Return the (X, Y) coordinate for the center point of the cell that contains the specified text.  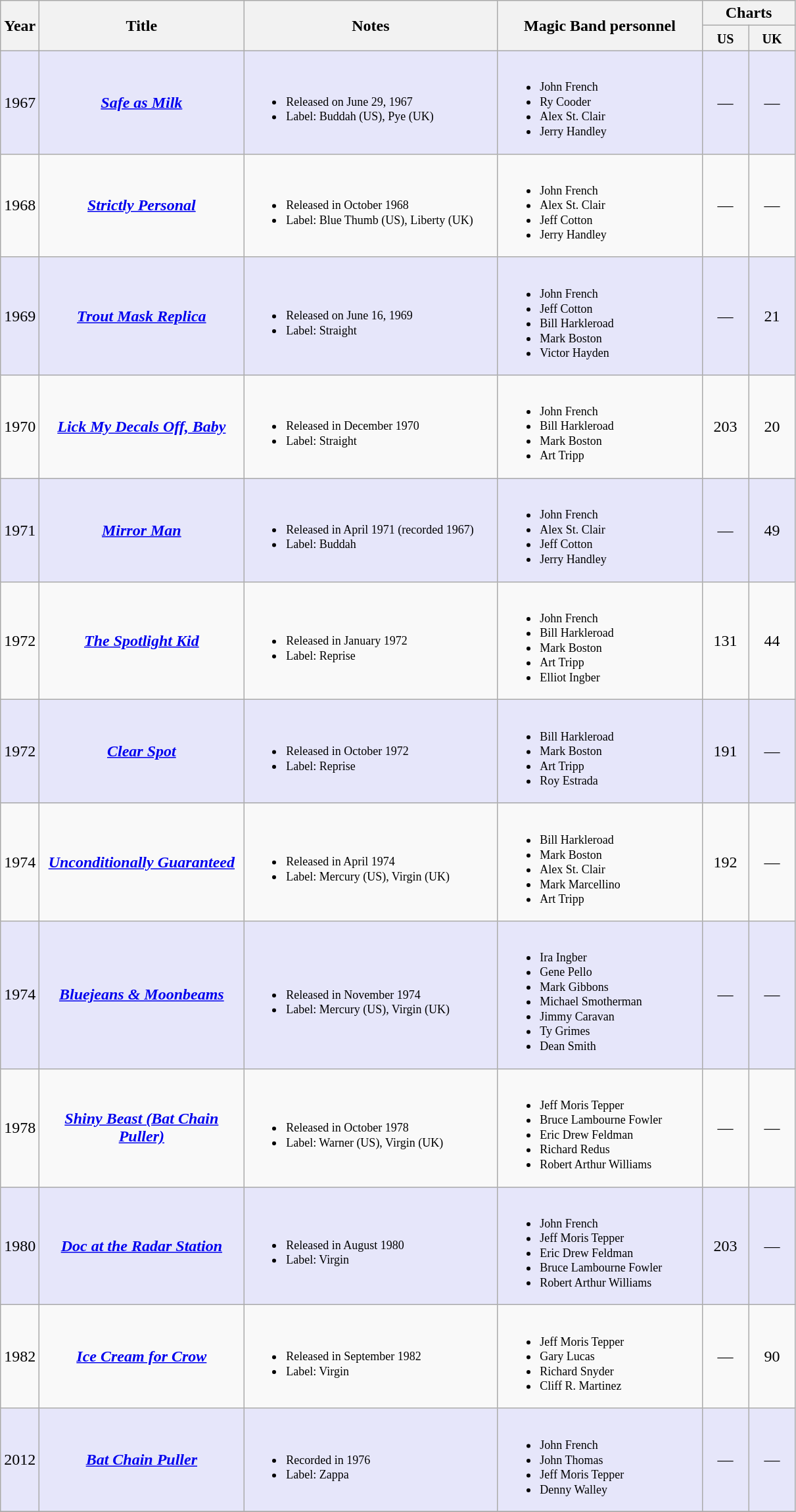
Released in October 1968Label: Blue Thumb (US), Liberty (UK) (371, 205)
Mirror Man (142, 530)
Unconditionally Guaranteed (142, 862)
Doc at the Radar Station (142, 1246)
1980 (20, 1246)
Released in April 1971 (recorded 1967)Label: Buddah (371, 530)
Charts (749, 13)
Title (142, 26)
Jeff Moris TepperGary LucasRichard SnyderCliff R. Martinez (599, 1356)
John FrenchBill HarkleroadMark BostonArt TrippElliot Ingber (599, 641)
Bluejeans & Moonbeams (142, 995)
Jeff Moris TepperBruce Lambourne FowlerEric Drew FeldmanRichard RedusRobert Arthur Williams (599, 1128)
The Spotlight Kid (142, 641)
John FrenchRy CooderAlex St. ClairJerry Handley (599, 103)
Shiny Beast (Bat Chain Puller) (142, 1128)
44 (772, 641)
Released in October 1978Label: Warner (US), Virgin (UK) (371, 1128)
John FrenchJeff Moris TepperEric Drew FeldmanBruce Lambourne FowlerRobert Arthur Williams (599, 1246)
21 (772, 316)
Released in September 1982Label: Virgin (371, 1356)
1967 (20, 103)
Magic Band personnel (599, 26)
Recorded in 1976Label: Zappa (371, 1460)
Lick My Decals Off, Baby (142, 427)
Bill HarkleroadMark BostonArt TrippRoy Estrada (599, 752)
Bat Chain Puller (142, 1460)
1968 (20, 205)
Released on June 29, 1967Label: Buddah (US), Pye (UK) (371, 103)
Ice Cream for Crow (142, 1356)
1970 (20, 427)
Strictly Personal (142, 205)
20 (772, 427)
Released in December 1970Label: Straight (371, 427)
1982 (20, 1356)
Bill HarkleroadMark BostonAlex St. ClairMark MarcellinoArt Tripp (599, 862)
John FrenchJeff CottonBill HarkleroadMark BostonVictor Hayden (599, 316)
US (726, 38)
John FrenchJohn ThomasJeff Moris TepperDenny Walley (599, 1460)
Safe as Milk (142, 103)
Clear Spot (142, 752)
Released in August 1980Label: Virgin (371, 1246)
1978 (20, 1128)
Released on June 16, 1969Label: Straight (371, 316)
UK (772, 38)
Trout Mask Replica (142, 316)
Released in October 1972Label: Reprise (371, 752)
Released in January 1972Label: Reprise (371, 641)
2012 (20, 1460)
Year (20, 26)
Released in November 1974Label: Mercury (US), Virgin (UK) (371, 995)
Released in April 1974Label: Mercury (US), Virgin (UK) (371, 862)
131 (726, 641)
191 (726, 752)
Notes (371, 26)
192 (726, 862)
90 (772, 1356)
Ira IngberGene PelloMark GibbonsMichael SmothermanJimmy CaravanTy GrimesDean Smith (599, 995)
1969 (20, 316)
1971 (20, 530)
49 (772, 530)
John FrenchBill HarkleroadMark BostonArt Tripp (599, 427)
